Scan for the cell matching the given text and deliver its (x, y) coordinate at center. 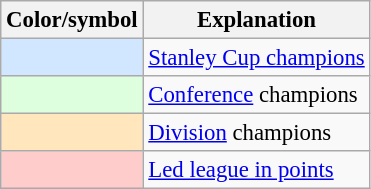
Explanation (256, 20)
Division champions (256, 133)
Stanley Cup champions (256, 58)
Color/symbol (72, 20)
Conference champions (256, 95)
Led league in points (256, 170)
